Output the [X, Y] coordinate of the center of the cell containing the given text.  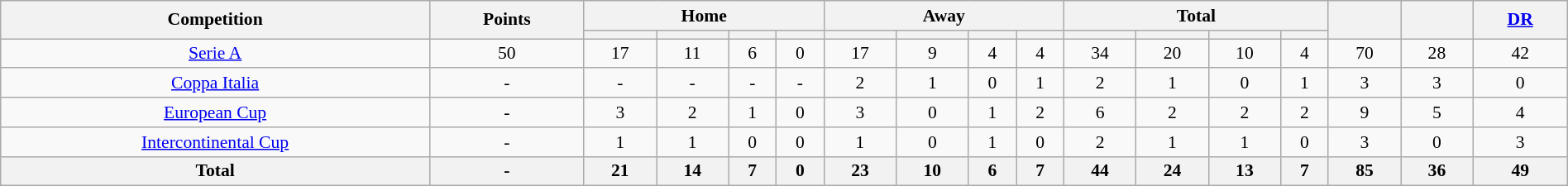
28 [1437, 53]
85 [1365, 171]
Competition [215, 20]
Points [506, 20]
11 [693, 53]
14 [693, 171]
44 [1100, 171]
70 [1365, 53]
21 [620, 171]
Intercontinental Cup [215, 141]
Serie A [215, 53]
23 [860, 171]
49 [1520, 171]
Home [704, 16]
European Cup [215, 112]
Away [944, 16]
36 [1437, 171]
34 [1100, 53]
24 [1173, 171]
DR [1520, 20]
50 [506, 53]
42 [1520, 53]
13 [1244, 171]
20 [1173, 53]
5 [1437, 112]
Coppa Italia [215, 83]
